For the text-containing cell, return its midpoint in (x, y) coordinate format. 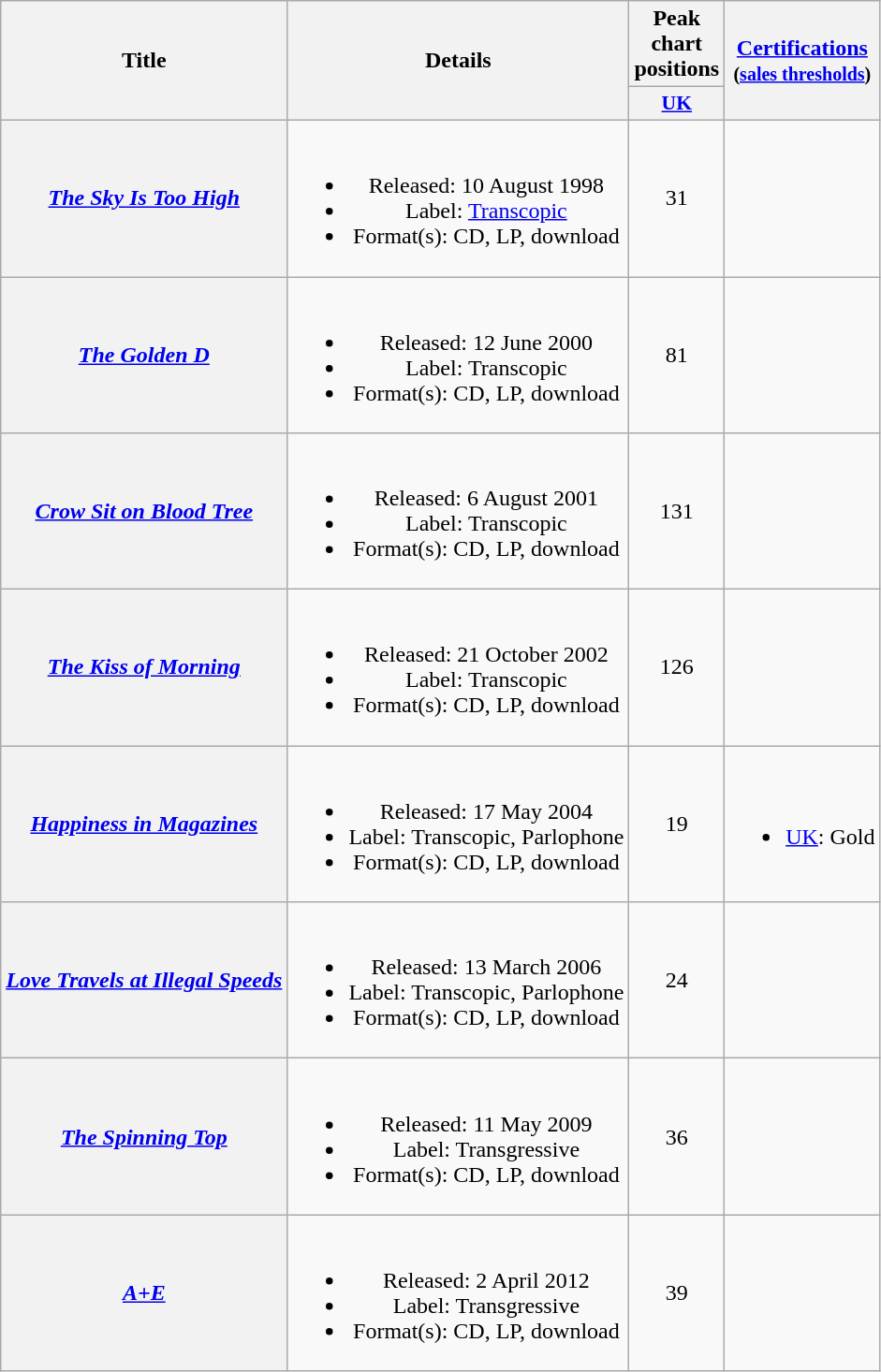
Happiness in Magazines (144, 824)
Released: 13 March 2006Label: Transcopic, ParlophoneFormat(s): CD, LP, download (459, 981)
31 (677, 198)
131 (677, 511)
The Sky Is Too High (144, 198)
The Spinning Top (144, 1136)
Crow Sit on Blood Tree (144, 511)
UK (677, 104)
126 (677, 668)
36 (677, 1136)
Released: 17 May 2004Label: Transcopic, ParlophoneFormat(s): CD, LP, download (459, 824)
Released: 6 August 2001Label: TranscopicFormat(s): CD, LP, download (459, 511)
Peak chart positions (677, 44)
Released: 21 October 2002Label: TranscopicFormat(s): CD, LP, download (459, 668)
Love Travels at Illegal Speeds (144, 981)
Certifications(sales thresholds) (802, 61)
Title (144, 61)
Details (459, 61)
A+E (144, 1293)
The Golden D (144, 356)
Released: 2 April 2012Label: TransgressiveFormat(s): CD, LP, download (459, 1293)
81 (677, 356)
UK: Gold (802, 824)
24 (677, 981)
39 (677, 1293)
Released: 10 August 1998Label: TranscopicFormat(s): CD, LP, download (459, 198)
The Kiss of Morning (144, 668)
Released: 12 June 2000Label: TranscopicFormat(s): CD, LP, download (459, 356)
Released: 11 May 2009Label: TransgressiveFormat(s): CD, LP, download (459, 1136)
19 (677, 824)
